Provide the [X, Y] coordinate of the cell's center where the given text is located.  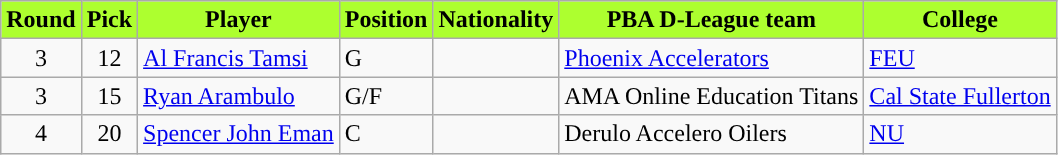
AMA Online Education Titans [712, 96]
Nationality [496, 20]
Position [386, 20]
C [386, 134]
G [386, 58]
20 [109, 134]
15 [109, 96]
Phoenix Accelerators [712, 58]
Ryan Arambulo [239, 96]
NU [960, 134]
12 [109, 58]
College [960, 20]
Player [239, 20]
PBA D-League team [712, 20]
Round [41, 20]
G/F [386, 96]
4 [41, 134]
Cal State Fullerton [960, 96]
Al Francis Tamsi [239, 58]
Pick [109, 20]
FEU [960, 58]
Derulo Accelero Oilers [712, 134]
Spencer John Eman [239, 134]
